Pinpoint the cell where the given text exists, returning its [X, Y] midpoint coordinate. 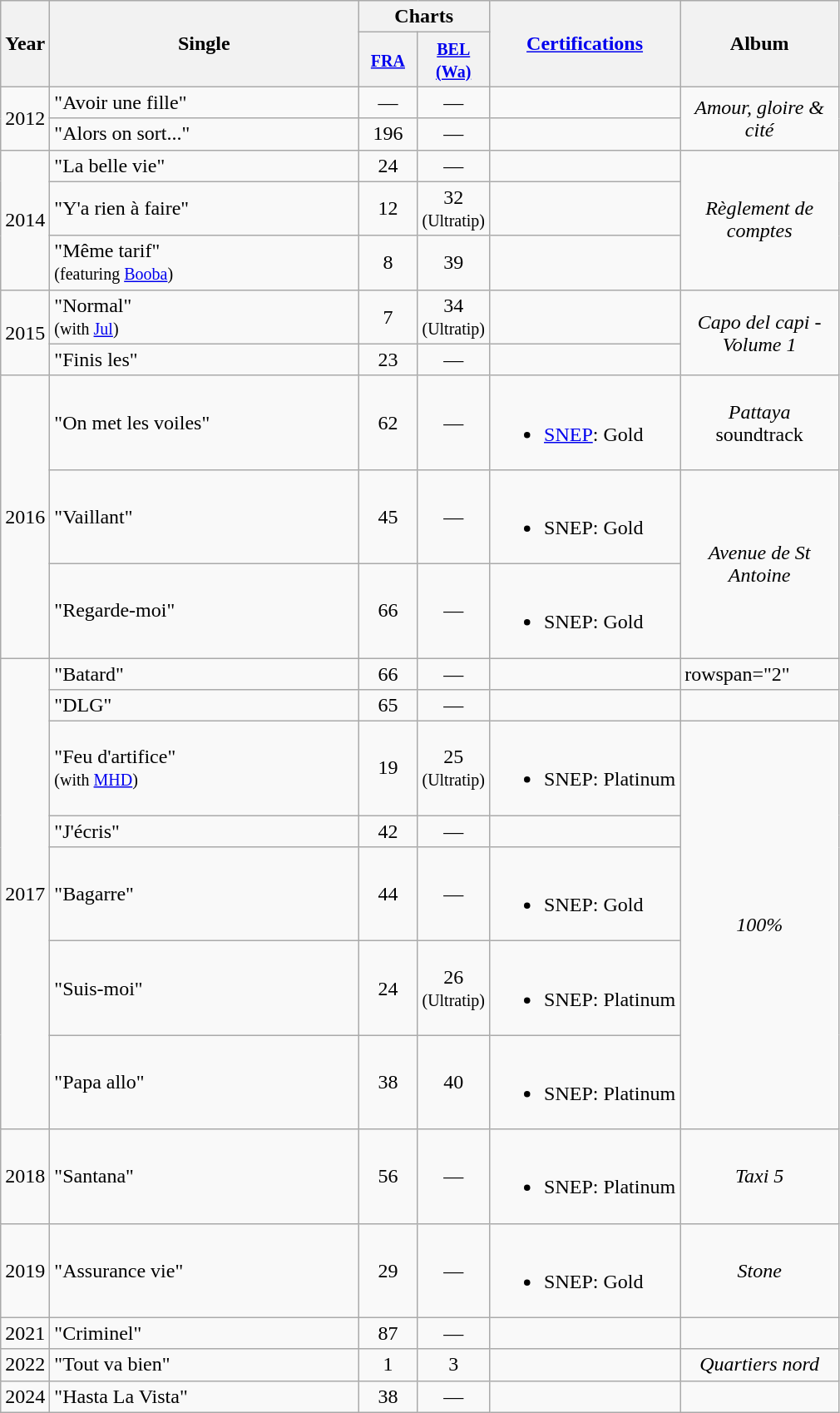
62 [388, 423]
"Vaillant" [205, 516]
65 [388, 706]
8 [388, 263]
2017 [25, 893]
"Regarde-moi" [205, 611]
7 [388, 316]
"Y'a rien à faire" [205, 208]
"J'écris" [205, 831]
25(Ultratip) [454, 769]
Règlement de comptes [760, 220]
"Santana" [205, 1177]
87 [388, 1333]
196 [388, 134]
"Même tarif" (featuring Booba) [205, 263]
"La belle vie" [205, 166]
"Papa allo" [205, 1082]
"Tout va bien" [205, 1365]
Stone [760, 1270]
34(Ultratip) [454, 316]
2014 [25, 220]
Album [760, 43]
"Assurance vie" [205, 1270]
"Bagarre" [205, 894]
"Finis les" [205, 359]
2015 [25, 333]
2016 [25, 516]
26(Ultratip) [454, 989]
"On met les voiles" [205, 423]
2018 [25, 1177]
Year [25, 43]
"Hasta La Vista" [205, 1396]
"Normal"(with Jul) [205, 316]
Amour, gloire & cité [760, 118]
"Alors on sort..." [205, 134]
Capo del capi - Volume 1 [760, 333]
2021 [25, 1333]
2012 [25, 118]
Single [205, 43]
rowspan="2" [760, 673]
32(Ultratip) [454, 208]
19 [388, 769]
"Feu d'artifice"(with MHD) [205, 769]
"DLG" [205, 706]
40 [454, 1082]
"Suis-moi" [205, 989]
Taxi 5 [760, 1177]
"Criminel" [205, 1333]
100% [760, 925]
"Batard" [205, 673]
45 [388, 516]
BEL(Wa) [454, 60]
"Avoir une fille" [205, 102]
3 [454, 1365]
Certifications [586, 43]
Pattaya soundtrack [760, 423]
12 [388, 208]
56 [388, 1177]
42 [388, 831]
Quartiers nord [760, 1365]
FRA [388, 60]
1 [388, 1365]
2019 [25, 1270]
29 [388, 1270]
23 [388, 359]
44 [388, 894]
Charts [424, 17]
2024 [25, 1396]
2022 [25, 1365]
Avenue de St Antoine [760, 563]
39 [454, 263]
